Locate the cell with the specified text and output its (X, Y) center coordinate. 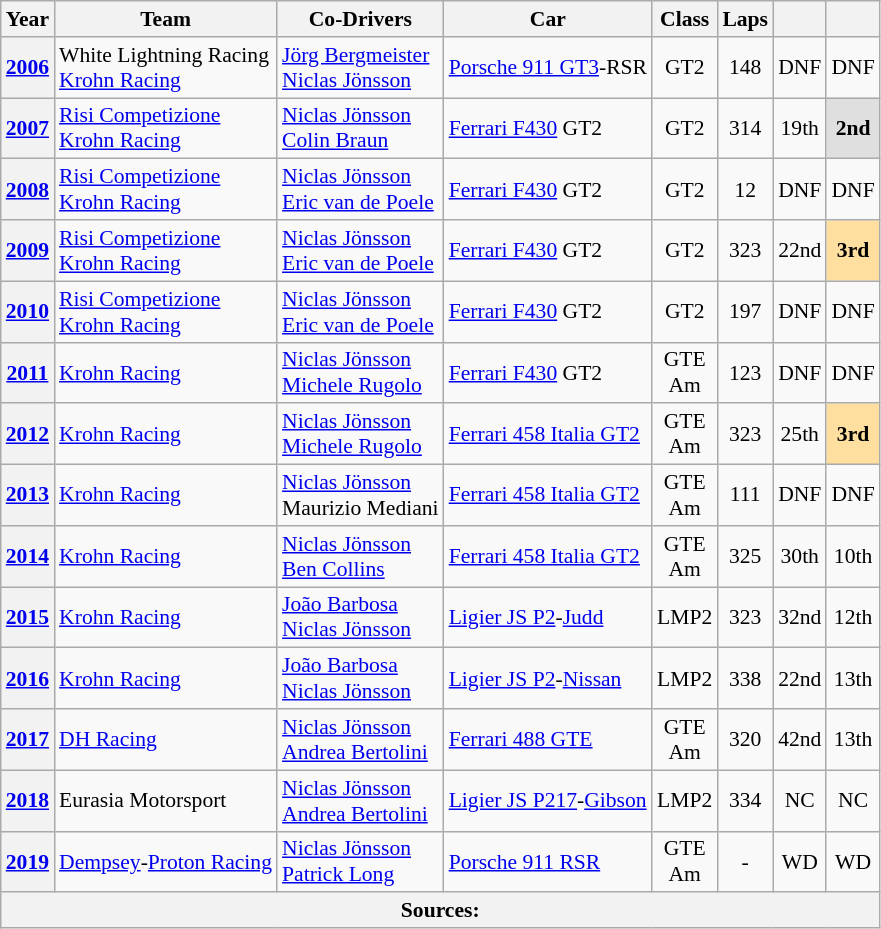
325 (745, 556)
Niclas Jönsson Ben Collins (360, 556)
334 (745, 800)
2011 (28, 372)
2014 (28, 556)
32nd (800, 618)
Sources: (440, 911)
Niclas Jönsson Patrick Long (360, 862)
Niclas Jönsson Maurizio Mediani (360, 496)
2008 (28, 190)
2016 (28, 678)
42nd (800, 740)
Ligier JS P217-Gibson (548, 800)
Dempsey-Proton Racing (166, 862)
Co-Drivers (360, 19)
Team (166, 19)
2009 (28, 250)
Eurasia Motorsport (166, 800)
Year (28, 19)
2012 (28, 434)
White Lightning Racing Krohn Racing (166, 68)
338 (745, 678)
2018 (28, 800)
Ferrari 488 GTE (548, 740)
2007 (28, 128)
2013 (28, 496)
Niclas Jönsson Colin Braun (360, 128)
2006 (28, 68)
Jörg Bergmeister Niclas Jönsson (360, 68)
30th (800, 556)
2019 (28, 862)
Ligier JS P2-Judd (548, 618)
148 (745, 68)
111 (745, 496)
2nd (852, 128)
DH Racing (166, 740)
2017 (28, 740)
12 (745, 190)
10th (852, 556)
Porsche 911 GT3-RSR (548, 68)
12th (852, 618)
2015 (28, 618)
123 (745, 372)
- (745, 862)
Ligier JS P2-Nissan (548, 678)
197 (745, 312)
Porsche 911 RSR (548, 862)
2010 (28, 312)
320 (745, 740)
25th (800, 434)
Class (684, 19)
314 (745, 128)
19th (800, 128)
Car (548, 19)
Laps (745, 19)
